Return the [x, y] coordinate for the center point of the cell that contains the specified text.  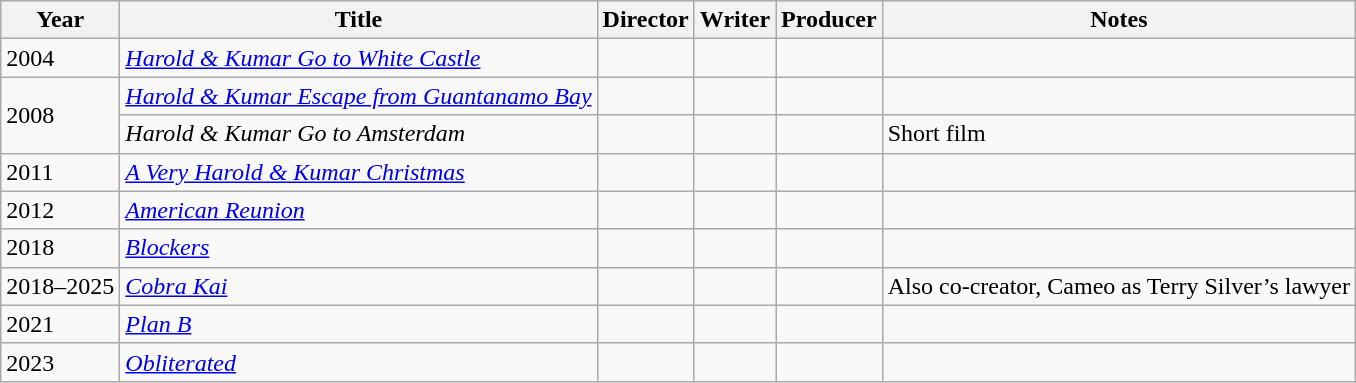
Plan B [358, 324]
A Very Harold & Kumar Christmas [358, 172]
2023 [60, 362]
American Reunion [358, 210]
Producer [830, 20]
Short film [1118, 134]
Notes [1118, 20]
Harold & Kumar Go to White Castle [358, 58]
Harold & Kumar Escape from Guantanamo Bay [358, 96]
2021 [60, 324]
2011 [60, 172]
Writer [734, 20]
Harold & Kumar Go to Amsterdam [358, 134]
Director [646, 20]
2004 [60, 58]
Cobra Kai [358, 286]
Obliterated [358, 362]
2018 [60, 248]
2018–2025 [60, 286]
Blockers [358, 248]
2012 [60, 210]
Also co-creator, Cameo as Terry Silver’s lawyer [1118, 286]
Year [60, 20]
Title [358, 20]
2008 [60, 115]
